Determine the [X, Y] coordinate at the center of the cell enclosing the given text.  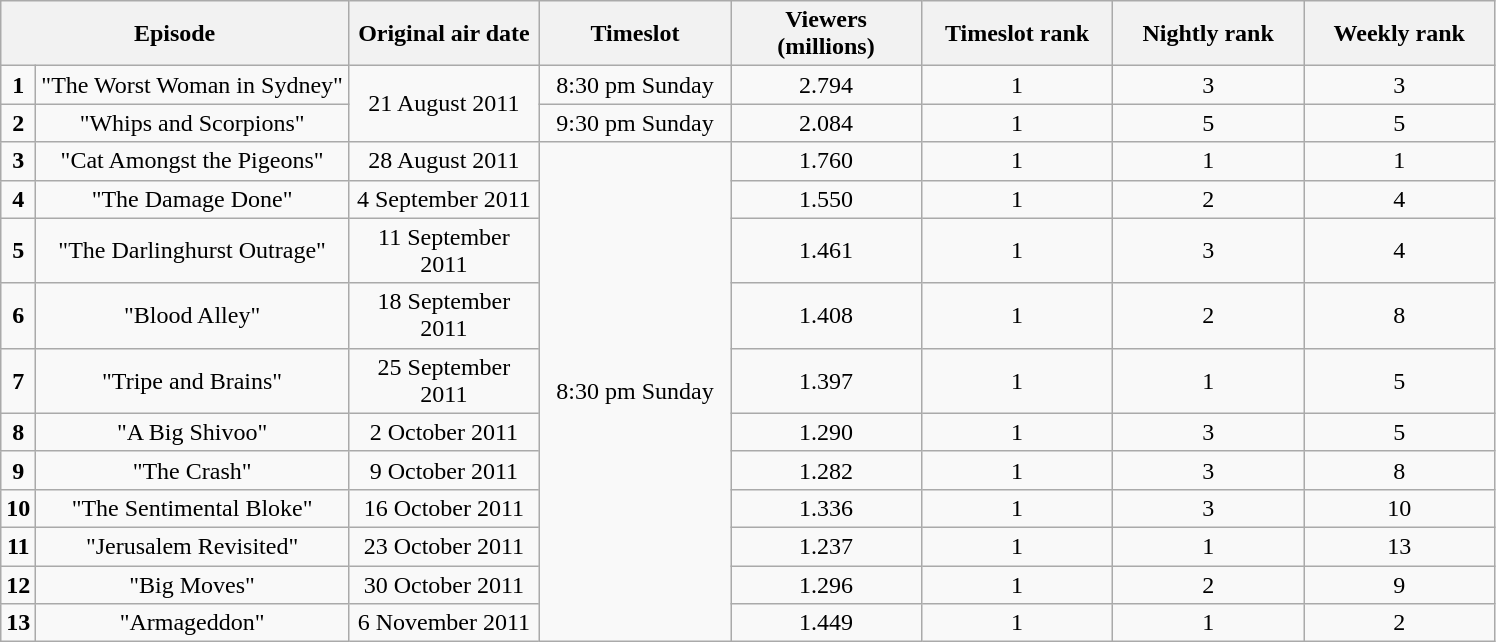
2 October 2011 [444, 432]
Episode [175, 34]
6 [18, 316]
"The Crash" [192, 470]
1.550 [826, 199]
16 October 2011 [444, 508]
"Whips and Scorpions" [192, 123]
"A Big Shivoo" [192, 432]
1.282 [826, 470]
21 August 2011 [444, 104]
1.237 [826, 546]
"Armageddon" [192, 623]
11 September 2011 [444, 250]
1.397 [826, 380]
1.336 [826, 508]
"The Darlinghurst Outrage" [192, 250]
1.408 [826, 316]
"The Worst Woman in Sydney" [192, 85]
Nightly rank [1208, 34]
"Big Moves" [192, 585]
18 September 2011 [444, 316]
1.296 [826, 585]
1.290 [826, 432]
4 September 2011 [444, 199]
9:30 pm Sunday [634, 123]
23 October 2011 [444, 546]
2.794 [826, 85]
Timeslot [634, 34]
Weekly rank [1400, 34]
"Tripe and Brains" [192, 380]
1.461 [826, 250]
Timeslot rank [1018, 34]
11 [18, 546]
"The Damage Done" [192, 199]
6 November 2011 [444, 623]
9 October 2011 [444, 470]
"The Sentimental Bloke" [192, 508]
1.760 [826, 161]
28 August 2011 [444, 161]
Original air date [444, 34]
"Blood Alley" [192, 316]
7 [18, 380]
"Cat Amongst the Pigeons" [192, 161]
25 September 2011 [444, 380]
12 [18, 585]
Viewers(millions) [826, 34]
2.084 [826, 123]
1.449 [826, 623]
"Jerusalem Revisited" [192, 546]
30 October 2011 [444, 585]
